Return the [x, y] coordinate for the center point of the cell that contains the specified text.  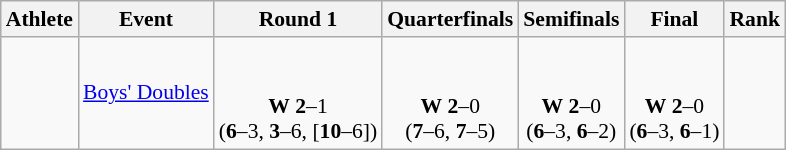
Round 1 [298, 19]
Quarterfinals [450, 19]
Athlete [40, 19]
Event [146, 19]
Boys' Doubles [146, 93]
Semifinals [571, 19]
W 2–0 (7–6, 7–5) [450, 93]
W 2–1 (6–3, 3–6, [10–6]) [298, 93]
W 2–0 (6–3, 6–1) [674, 93]
Rank [754, 19]
W 2–0 (6–3, 6–2) [571, 93]
Final [674, 19]
